Extract the [X, Y] coordinate from the center of the cell holding the provided text.  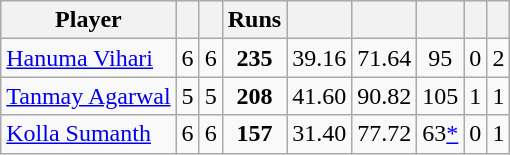
71.64 [384, 58]
77.72 [384, 134]
Kolla Sumanth [88, 134]
95 [440, 58]
Runs [254, 20]
Player [88, 20]
41.60 [320, 96]
90.82 [384, 96]
2 [498, 58]
63* [440, 134]
Tanmay Agarwal [88, 96]
31.40 [320, 134]
235 [254, 58]
105 [440, 96]
208 [254, 96]
Hanuma Vihari [88, 58]
39.16 [320, 58]
157 [254, 134]
